Locate the cell with the specified text and output its (X, Y) center coordinate. 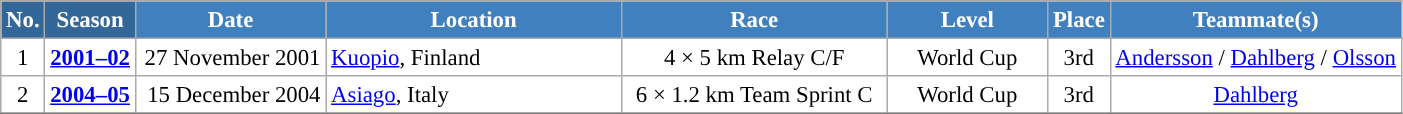
Race (754, 20)
4 × 5 km Relay C/F (754, 58)
1 (23, 58)
2 (23, 95)
Place (1079, 20)
Date (230, 20)
Kuopio, Finland (474, 58)
Teammate(s) (1256, 20)
Asiago, Italy (474, 95)
15 December 2004 (230, 95)
Andersson / Dahlberg / Olsson (1256, 58)
2001–02 (90, 58)
27 November 2001 (230, 58)
2004–05 (90, 95)
Location (474, 20)
Level (968, 20)
No. (23, 20)
6 × 1.2 km Team Sprint C (754, 95)
Season (90, 20)
Dahlberg (1256, 95)
